Provide the [X, Y] coordinate of the cell's center where the given text is located.  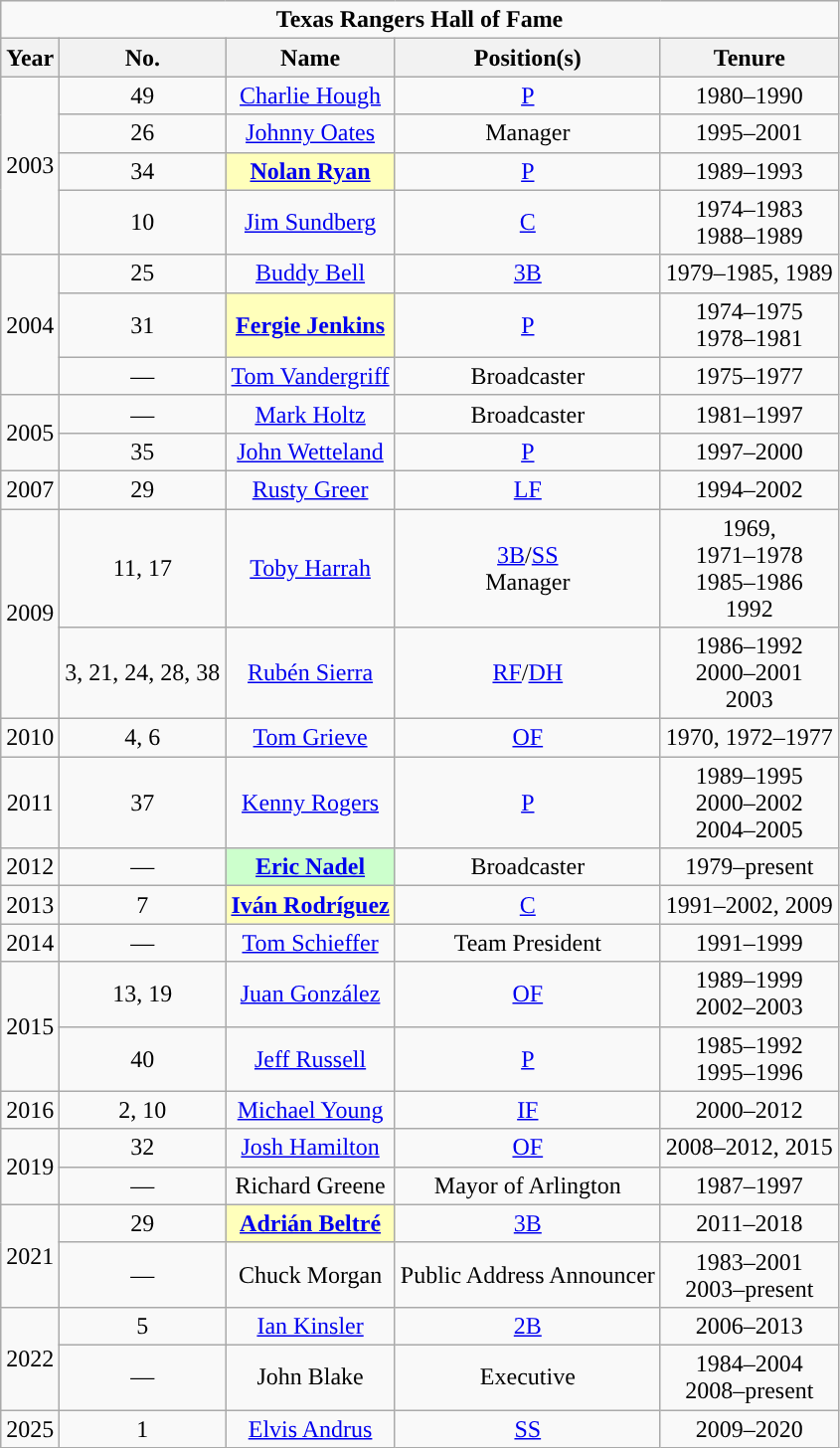
1997–2000 [750, 452]
2013 [30, 905]
2007 [30, 489]
Fergie Jenkins [310, 324]
Josh Hamilton [310, 1148]
Richard Greene [310, 1185]
Nolan Ryan [310, 171]
1994–2002 [750, 489]
2B [527, 1326]
Toby Harrah [310, 569]
Position(s) [527, 58]
1979–present [750, 867]
Iván Rodríguez [310, 905]
1980–1990 [750, 95]
Mark Holtz [310, 414]
Chuck Morgan [310, 1275]
Rubén Sierra [310, 673]
1974–19751978–1981 [750, 324]
Tom Vandergriff [310, 376]
Jim Sundberg [310, 223]
1985–19921995–1996 [750, 1058]
Team President [527, 943]
1984–20042008–present [750, 1376]
1986–19922000–20012003 [750, 673]
Manager [527, 133]
4, 6 [143, 738]
31 [143, 324]
John Wetteland [310, 452]
1989–19992002–2003 [750, 995]
40 [143, 1058]
RF/DH [527, 673]
Year [30, 58]
1974–19831988–1989 [750, 223]
32 [143, 1148]
2012 [30, 867]
Elvis Andrus [310, 1429]
13, 19 [143, 995]
1983–20012003–present [750, 1275]
2019 [30, 1167]
Executive [527, 1376]
IF [527, 1110]
Charlie Hough [310, 95]
Mayor of Arlington [527, 1185]
1991–1999 [750, 943]
2005 [30, 433]
No. [143, 58]
Jeff Russell [310, 1058]
5 [143, 1326]
SS [527, 1429]
2015 [30, 1026]
Buddy Bell [310, 273]
1989–1993 [750, 171]
2, 10 [143, 1110]
1989–19952000–20022004–2005 [750, 803]
35 [143, 452]
3, 21, 24, 28, 38 [143, 673]
LF [527, 489]
Johnny Oates [310, 133]
Tenure [750, 58]
1979–1985, 1989 [750, 273]
2000–2012 [750, 1110]
25 [143, 273]
34 [143, 171]
1970, 1972–1977 [750, 738]
2009 [30, 615]
Name [310, 58]
Ian Kinsler [310, 1326]
37 [143, 803]
1981–1997 [750, 414]
2014 [30, 943]
Public Address Announcer [527, 1275]
2009–2020 [750, 1429]
2022 [30, 1358]
2011 [30, 803]
Michael Young [310, 1110]
Tom Grieve [310, 738]
2008–2012, 2015 [750, 1148]
Juan González [310, 995]
1987–1997 [750, 1185]
Rusty Greer [310, 489]
11, 17 [143, 569]
1969,1971–19781985–19861992 [750, 569]
1991–2002, 2009 [750, 905]
Eric Nadel [310, 867]
1975–1977 [750, 376]
3B/SSManager [527, 569]
7 [143, 905]
Kenny Rogers [310, 803]
49 [143, 95]
Tom Schieffer [310, 943]
2006–2013 [750, 1326]
10 [143, 223]
2021 [30, 1255]
2016 [30, 1110]
1 [143, 1429]
26 [143, 133]
2011–2018 [750, 1223]
John Blake [310, 1376]
2004 [30, 324]
1995–2001 [750, 133]
Texas Rangers Hall of Fame [420, 20]
2025 [30, 1429]
2003 [30, 165]
2010 [30, 738]
Adrián Beltré [310, 1223]
